From the cell containing the given text, extract its center point as [X, Y] coordinate. 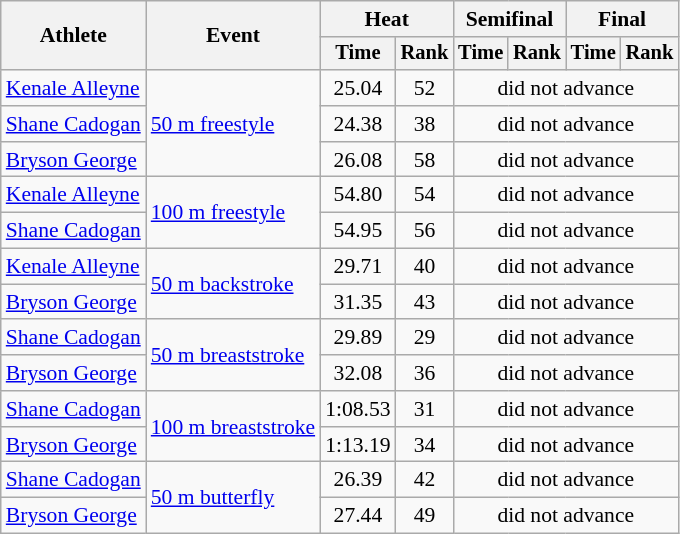
58 [425, 160]
24.38 [358, 124]
32.08 [358, 373]
Event [233, 36]
26.39 [358, 480]
56 [425, 231]
54 [425, 195]
34 [425, 445]
50 m freestyle [233, 124]
100 m breaststroke [233, 426]
36 [425, 373]
1:13.19 [358, 445]
31 [425, 409]
38 [425, 124]
54.80 [358, 195]
100 m freestyle [233, 212]
1:08.53 [358, 409]
43 [425, 302]
29.71 [358, 267]
50 m butterfly [233, 498]
50 m breaststroke [233, 356]
31.35 [358, 302]
49 [425, 516]
25.04 [358, 88]
27.44 [358, 516]
52 [425, 88]
Semifinal [509, 19]
Athlete [74, 36]
40 [425, 267]
Heat [386, 19]
Final [622, 19]
50 m backstroke [233, 284]
29.89 [358, 338]
26.08 [358, 160]
54.95 [358, 231]
29 [425, 338]
42 [425, 480]
